Scan for the cell matching the given text and deliver its (x, y) coordinate at center. 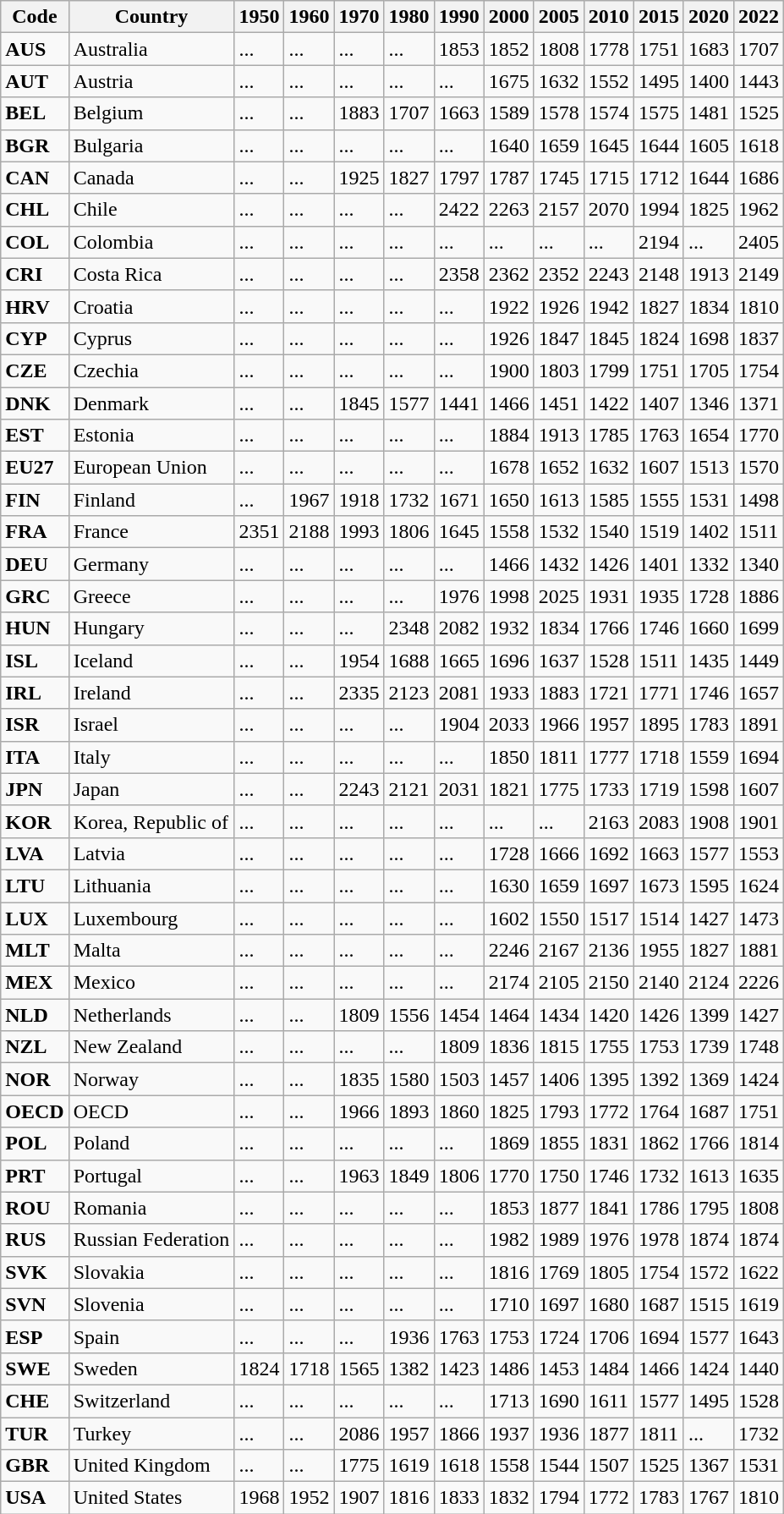
1652 (558, 468)
1835 (359, 1079)
1507 (609, 1466)
ISR (35, 725)
POL (35, 1144)
1849 (409, 1176)
1671 (458, 500)
1680 (609, 1304)
1540 (609, 532)
Spain (151, 1336)
1805 (609, 1272)
ROU (35, 1208)
2025 (558, 596)
Hungary (151, 628)
Czechia (151, 370)
1392 (658, 1079)
Israel (151, 725)
1559 (709, 757)
2086 (359, 1434)
SWE (35, 1369)
1585 (609, 500)
1814 (758, 1144)
2005 (558, 17)
CAN (35, 178)
1937 (509, 1434)
1515 (709, 1304)
CYP (35, 338)
2335 (359, 693)
1764 (658, 1111)
2351 (259, 532)
1575 (658, 113)
Portugal (151, 1176)
1402 (709, 532)
2167 (558, 951)
1803 (558, 370)
2188 (310, 532)
NLD (35, 1015)
1572 (709, 1272)
USA (35, 1498)
TUR (35, 1434)
2033 (509, 725)
1866 (458, 1434)
Poland (151, 1144)
1692 (609, 853)
1650 (509, 500)
Denmark (151, 403)
1451 (558, 403)
1665 (458, 661)
1886 (758, 596)
2123 (409, 693)
Greece (151, 596)
1698 (709, 338)
1954 (359, 661)
2082 (458, 628)
1785 (609, 436)
Norway (151, 1079)
1799 (609, 370)
2121 (409, 789)
1918 (359, 500)
LUX (35, 918)
2105 (558, 983)
Germany (151, 564)
1643 (758, 1336)
1705 (709, 370)
1481 (709, 113)
1713 (509, 1401)
1556 (409, 1015)
1942 (609, 306)
2083 (658, 821)
1712 (658, 178)
1657 (758, 693)
1423 (458, 1369)
1795 (709, 1208)
1745 (558, 178)
Bulgaria (151, 145)
EU27 (35, 468)
1514 (658, 918)
Romania (151, 1208)
1434 (558, 1015)
1550 (558, 918)
COL (35, 242)
1435 (709, 661)
1369 (709, 1079)
1891 (758, 725)
HUN (35, 628)
1432 (558, 564)
1925 (359, 178)
1580 (409, 1079)
1755 (609, 1047)
1552 (609, 81)
1852 (509, 49)
1395 (609, 1079)
Slovenia (151, 1304)
Luxembourg (151, 918)
2405 (758, 242)
1706 (609, 1336)
1900 (509, 370)
1635 (758, 1176)
2157 (558, 210)
CRI (35, 274)
1922 (509, 306)
CZE (35, 370)
CHL (35, 210)
1441 (458, 403)
1382 (409, 1369)
1833 (458, 1498)
2124 (709, 983)
1440 (758, 1369)
1841 (609, 1208)
1400 (709, 81)
1847 (558, 338)
2263 (509, 210)
BGR (35, 145)
1998 (509, 596)
New Zealand (151, 1047)
1901 (758, 821)
2020 (709, 17)
1970 (359, 17)
1453 (558, 1369)
1637 (558, 661)
1980 (409, 17)
1895 (658, 725)
1907 (359, 1498)
Country (151, 17)
Korea, Republic of (151, 821)
2136 (609, 951)
1933 (509, 693)
Turkey (151, 1434)
Iceland (151, 661)
1935 (658, 596)
Russian Federation (151, 1240)
Colombia (151, 242)
1699 (758, 628)
1532 (558, 532)
1793 (558, 1111)
1457 (509, 1079)
1932 (509, 628)
2150 (609, 983)
2174 (509, 983)
LVA (35, 853)
United Kingdom (151, 1466)
1371 (758, 403)
Estonia (151, 436)
1565 (359, 1369)
1406 (558, 1079)
1769 (558, 1272)
1686 (758, 178)
1908 (709, 821)
2081 (458, 693)
2422 (458, 210)
1962 (758, 210)
1860 (458, 1111)
1990 (458, 17)
Lithuania (151, 886)
France (151, 532)
1696 (509, 661)
1778 (609, 49)
MEX (35, 983)
Netherlands (151, 1015)
2358 (458, 274)
2149 (758, 274)
GBR (35, 1466)
Japan (151, 789)
1486 (509, 1369)
1407 (658, 403)
Code (35, 17)
1719 (658, 789)
1994 (658, 210)
JPN (35, 789)
1654 (709, 436)
1346 (709, 403)
2070 (609, 210)
1767 (709, 1498)
ISL (35, 661)
1399 (709, 1015)
United States (151, 1498)
1553 (758, 853)
SVK (35, 1272)
1678 (509, 468)
1555 (658, 500)
1786 (658, 1208)
1967 (310, 500)
HRV (35, 306)
1710 (509, 1304)
1836 (509, 1047)
1688 (409, 661)
1420 (609, 1015)
1777 (609, 757)
Slovakia (151, 1272)
1989 (558, 1240)
1449 (758, 661)
RUS (35, 1240)
1963 (359, 1176)
AUT (35, 81)
FIN (35, 500)
2194 (658, 242)
Switzerland (151, 1401)
1850 (509, 757)
Cyprus (151, 338)
1503 (458, 1079)
1831 (609, 1144)
1978 (658, 1240)
GRC (35, 596)
1931 (609, 596)
Canada (151, 178)
1724 (558, 1336)
SVN (35, 1304)
1993 (359, 532)
1683 (709, 49)
1640 (509, 145)
Latvia (151, 853)
1881 (758, 951)
Sweden (151, 1369)
2140 (658, 983)
2000 (509, 17)
IRL (35, 693)
1904 (458, 725)
1884 (509, 436)
2148 (658, 274)
2163 (609, 821)
Ireland (151, 693)
1367 (709, 1466)
1960 (310, 17)
1739 (709, 1047)
1673 (658, 886)
1794 (558, 1498)
1982 (509, 1240)
1837 (758, 338)
1519 (658, 532)
1454 (458, 1015)
1401 (658, 564)
1574 (609, 113)
1675 (509, 81)
1955 (658, 951)
1422 (609, 403)
1624 (758, 886)
1602 (509, 918)
1589 (509, 113)
1660 (709, 628)
KOR (35, 821)
FRA (35, 532)
PRT (35, 1176)
1721 (609, 693)
1855 (558, 1144)
DEU (35, 564)
1484 (609, 1369)
Austria (151, 81)
1517 (609, 918)
2022 (758, 17)
NZL (35, 1047)
MLT (35, 951)
1498 (758, 500)
Mexico (151, 983)
1332 (709, 564)
Belgium (151, 113)
Finland (151, 500)
1821 (509, 789)
2352 (558, 274)
2246 (509, 951)
1513 (709, 468)
1862 (658, 1144)
1611 (609, 1401)
1570 (758, 468)
Malta (151, 951)
1950 (259, 17)
1815 (558, 1047)
ITA (35, 757)
1340 (758, 564)
AUS (35, 49)
1750 (558, 1176)
1443 (758, 81)
1690 (558, 1401)
Costa Rica (151, 274)
1787 (509, 178)
DNK (35, 403)
1473 (758, 918)
LTU (35, 886)
1715 (609, 178)
1578 (558, 113)
2362 (509, 274)
2348 (409, 628)
Italy (151, 757)
1869 (509, 1144)
2031 (458, 789)
European Union (151, 468)
Croatia (151, 306)
1630 (509, 886)
1952 (310, 1498)
1832 (509, 1498)
2015 (658, 17)
ESP (35, 1336)
2010 (609, 17)
BEL (35, 113)
1733 (609, 789)
1595 (709, 886)
1771 (658, 693)
1605 (709, 145)
CHE (35, 1401)
2226 (758, 983)
1598 (709, 789)
1893 (409, 1111)
1622 (758, 1272)
1544 (558, 1466)
1797 (458, 178)
Chile (151, 210)
EST (35, 436)
NOR (35, 1079)
1666 (558, 853)
1968 (259, 1498)
1748 (758, 1047)
Australia (151, 49)
1464 (509, 1015)
